Detect which cell encompasses the target text, then output its (X, Y) center coordinate. 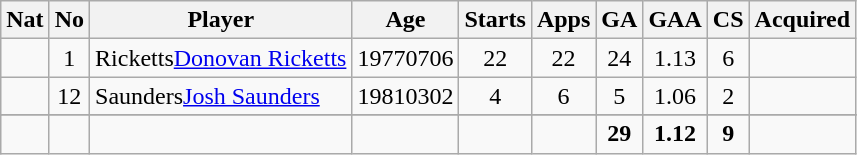
Player (221, 20)
Nat (25, 20)
19810302 (406, 96)
Starts (495, 20)
19770706 (406, 58)
No (69, 20)
1.06 (675, 96)
SaundersJosh Saunders (221, 96)
1.13 (675, 58)
1.12 (675, 134)
CS (728, 20)
29 (620, 134)
1 (69, 58)
RickettsDonovan Ricketts (221, 58)
12 (69, 96)
2 (728, 96)
Age (406, 20)
GAA (675, 20)
5 (620, 96)
9 (728, 134)
Acquired (802, 20)
Apps (563, 20)
24 (620, 58)
4 (495, 96)
GA (620, 20)
